Scan for the cell matching the given text and deliver its [x, y] coordinate at center. 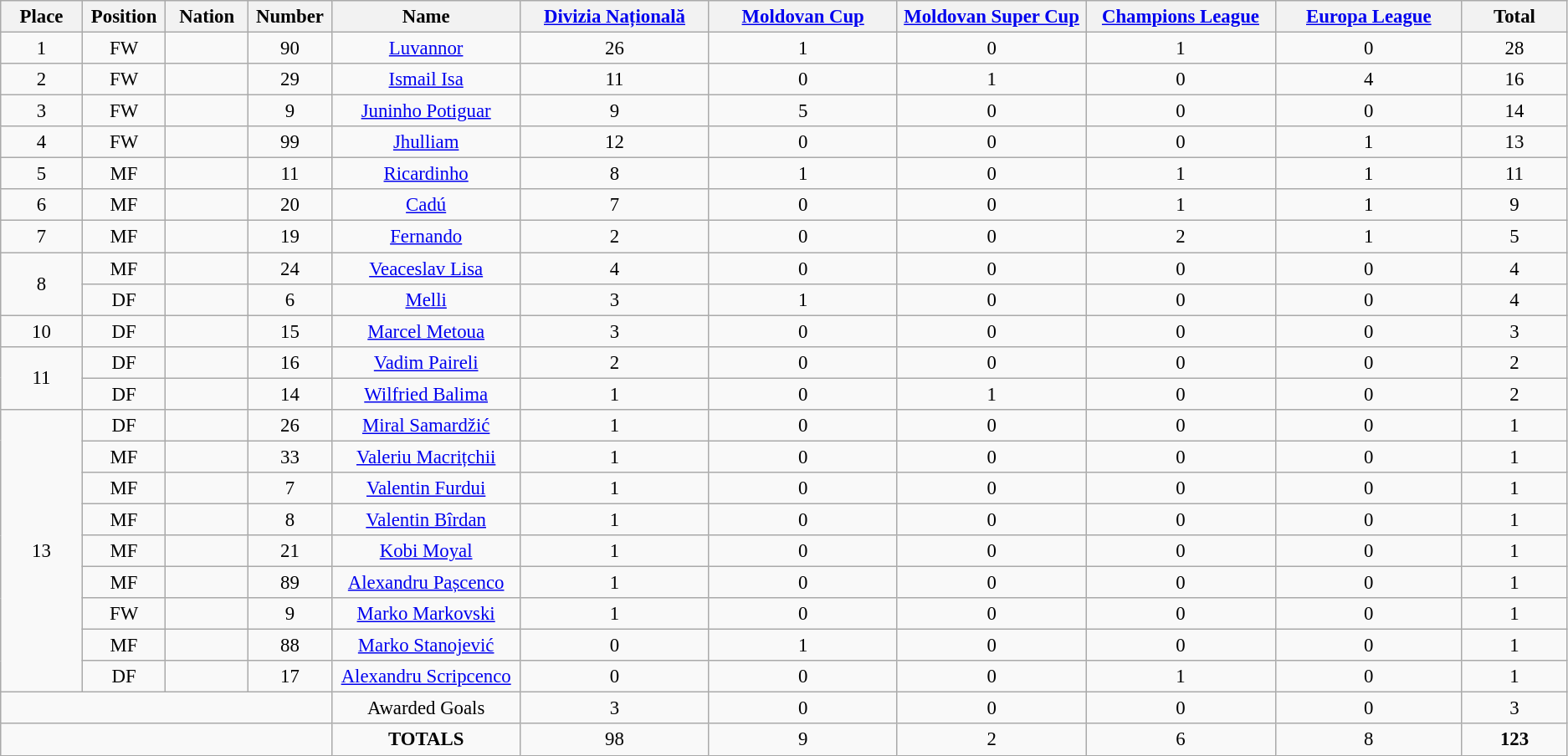
89 [290, 583]
Wilfried Balima [426, 394]
Jhulliam [426, 142]
TOTALS [426, 740]
Valentin Bîrdan [426, 519]
Moldovan Cup [803, 17]
Kobi Moyal [426, 551]
Place [42, 17]
15 [290, 331]
Valeriu Macrițchii [426, 457]
Valentin Furdui [426, 488]
Divizia Națională [614, 17]
33 [290, 457]
123 [1514, 740]
Europa League [1369, 17]
Veaceslav Lisa [426, 268]
Cadú [426, 205]
Juninho Potiguar [426, 111]
Champions League [1181, 17]
Vadim Paireli [426, 362]
21 [290, 551]
Marko Stanojević [426, 646]
98 [614, 740]
Melli [426, 299]
Alexandru Scripcenco [426, 677]
Fernando [426, 237]
24 [290, 268]
29 [290, 79]
Marcel Metoua [426, 331]
Ismail Isa [426, 79]
Nation [208, 17]
Alexandru Pașcenco [426, 583]
19 [290, 237]
Awarded Goals [426, 708]
Miral Samardžić [426, 426]
99 [290, 142]
12 [614, 142]
Marko Markovski [426, 614]
Name [426, 17]
Number [290, 17]
10 [42, 331]
Ricardinho [426, 174]
88 [290, 646]
20 [290, 205]
Total [1514, 17]
17 [290, 677]
Moldovan Super Cup [991, 17]
90 [290, 49]
Position [124, 17]
28 [1514, 49]
Luvannor [426, 49]
